Detect which cell encompasses the target text, then output its (X, Y) center coordinate. 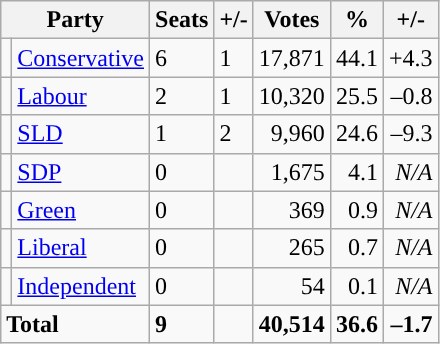
% (356, 20)
265 (292, 248)
–9.3 (410, 134)
6 (182, 58)
17,871 (292, 58)
Seats (182, 20)
0.1 (356, 286)
369 (292, 210)
–0.8 (410, 96)
1,675 (292, 172)
Green (81, 210)
Party (76, 20)
+4.3 (410, 58)
40,514 (292, 324)
Liberal (81, 248)
9,960 (292, 134)
9 (182, 324)
0.7 (356, 248)
Independent (81, 286)
25.5 (356, 96)
44.1 (356, 58)
SDP (81, 172)
Labour (81, 96)
54 (292, 286)
Votes (292, 20)
Total (76, 324)
Conservative (81, 58)
0.9 (356, 210)
36.6 (356, 324)
4.1 (356, 172)
10,320 (292, 96)
24.6 (356, 134)
SLD (81, 134)
–1.7 (410, 324)
